Extract the (x, y) coordinate from the center of the cell holding the provided text.  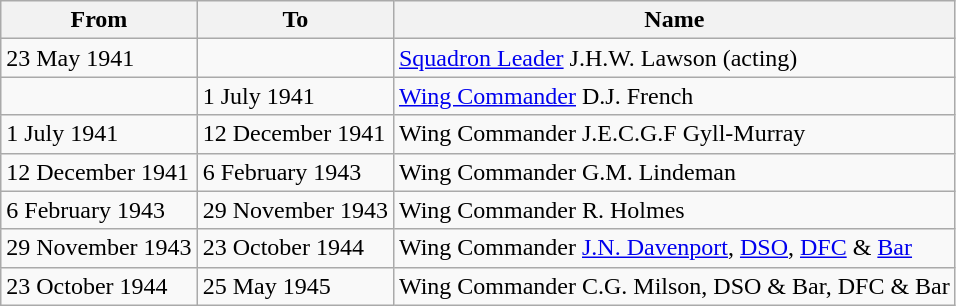
To (295, 20)
Wing Commander G.M. Lindeman (674, 172)
Squadron Leader J.H.W. Lawson (acting) (674, 58)
23 May 1941 (99, 58)
From (99, 20)
25 May 1945 (295, 286)
Wing Commander D.J. French (674, 96)
Wing Commander J.N. Davenport, DSO, DFC & Bar (674, 248)
Wing Commander R. Holmes (674, 210)
Name (674, 20)
Wing Commander C.G. Milson, DSO & Bar, DFC & Bar (674, 286)
Wing Commander J.E.C.G.F Gyll-Murray (674, 134)
